Extract the [x, y] coordinate from the center of the cell holding the provided text.  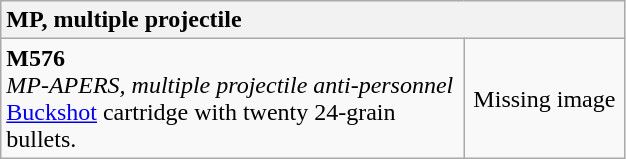
Missing image [544, 98]
MP, multiple projectile [313, 20]
M576MP-APERS, multiple projectile anti-personnelBuckshot cartridge with twenty 24-grain bullets. [232, 98]
